Identify which cell holds the provided text, then report its [x, y] central coordinate. 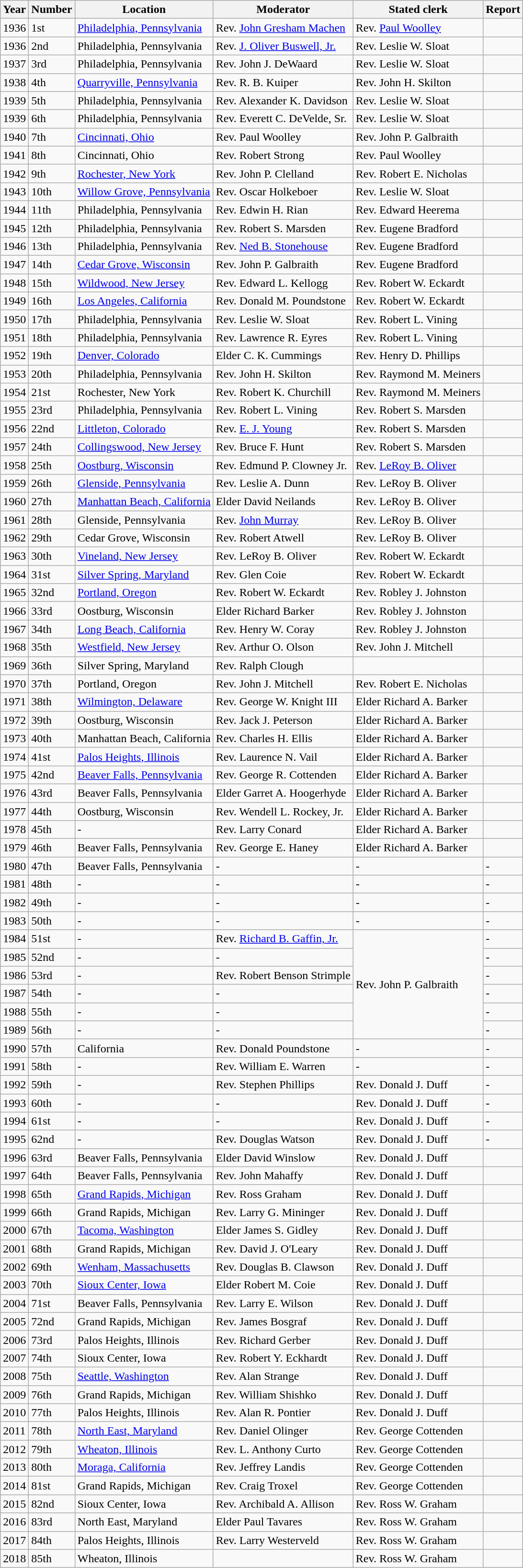
1978 [14, 830]
Rev. Jack J. Peterson [283, 720]
Rev. Edmund P. Clowney Jr. [283, 465]
84th [52, 1540]
Rev. Edward Heerema [418, 210]
Rev. John Murray [283, 519]
Rev. John Mahaffy [283, 1176]
81st [52, 1486]
1942 [14, 173]
Rev. Ralph Clough [283, 666]
80th [52, 1467]
67th [52, 1230]
1941 [14, 155]
68th [52, 1249]
31st [52, 575]
77th [52, 1413]
Westfield, New Jersey [144, 647]
6th [52, 119]
76th [52, 1395]
Elder Robert M. Coie [283, 1285]
37th [52, 684]
Rev. Robert Y. Eckhardt [283, 1358]
Elder Garret A. Hoogerhyde [283, 793]
51st [52, 939]
Rev. George E. Haney [283, 848]
1971 [14, 702]
39th [52, 720]
2011 [14, 1431]
1994 [14, 1121]
Rev. Alan Strange [283, 1376]
1977 [14, 812]
Elder David Neilands [283, 501]
Rev. George R. Cottenden [283, 775]
2009 [14, 1395]
Rev. Ned B. Stonehouse [283, 247]
Vineland, New Jersey [144, 556]
California [144, 1048]
2006 [14, 1340]
1946 [14, 247]
2002 [14, 1267]
2004 [14, 1303]
2012 [14, 1449]
3rd [52, 64]
1967 [14, 629]
9th [52, 173]
Elder James S. Gidley [283, 1230]
47th [52, 866]
1976 [14, 793]
2017 [14, 1540]
1949 [14, 301]
61st [52, 1121]
Rev. Robert K. Churchill [283, 392]
Location [144, 10]
Rev. Henry D. Phillips [418, 356]
1953 [14, 374]
Rev. William Shishko [283, 1395]
Year [14, 10]
2000 [14, 1230]
41st [52, 756]
23rd [52, 410]
1963 [14, 556]
Rev. Donald M. Poundstone [283, 301]
Rev. John J. DeWaard [283, 64]
36th [52, 666]
46th [52, 848]
7th [52, 137]
1989 [14, 1030]
Wenham, Massachusetts [144, 1267]
1979 [14, 848]
Rev. Jeffrey Landis [283, 1467]
1988 [14, 1012]
24th [52, 447]
1981 [14, 884]
1st [52, 28]
1952 [14, 356]
Seattle, Washington [144, 1376]
Rev. Alexander K. Davidson [283, 101]
2016 [14, 1522]
1995 [14, 1139]
70th [52, 1285]
1970 [14, 684]
Rev. Larry G. Mininger [283, 1212]
2nd [52, 46]
64th [52, 1176]
Stated clerk [418, 10]
2010 [14, 1413]
1975 [14, 775]
1968 [14, 647]
Denver, Colorado [144, 356]
1983 [14, 921]
Rev. James Bosgraf [283, 1321]
Rev. Larry Conard [283, 830]
Rev. Laurence N. Vail [283, 756]
Rev. Arthur O. Olson [283, 647]
Tacoma, Washington [144, 1230]
1951 [14, 338]
Elder Paul Tavares [283, 1522]
1969 [14, 666]
Rev. R. B. Kuiper [283, 82]
71st [52, 1303]
1993 [14, 1103]
32nd [52, 593]
Collingswood, New Jersey [144, 447]
1960 [14, 501]
66th [52, 1212]
1938 [14, 82]
Rev. Wendell L. Rockey, Jr. [283, 812]
1998 [14, 1194]
69th [52, 1267]
52nd [52, 957]
2015 [14, 1504]
82nd [52, 1504]
2003 [14, 1285]
2014 [14, 1486]
Rev. E. J. Young [283, 429]
18th [52, 338]
Rev. Archibald A. Allison [283, 1504]
50th [52, 921]
1964 [14, 575]
59th [52, 1084]
1943 [14, 192]
63rd [52, 1158]
Rev. Richard B. Gaffin, Jr. [283, 939]
60th [52, 1103]
Moraga, California [144, 1467]
2005 [14, 1321]
38th [52, 702]
54th [52, 993]
28th [52, 519]
1958 [14, 465]
Rev. John P. Clelland [283, 173]
27th [52, 501]
Rev. Larry E. Wilson [283, 1303]
44th [52, 812]
49th [52, 902]
2001 [14, 1249]
Elder David Winslow [283, 1158]
1980 [14, 866]
57th [52, 1048]
1937 [14, 64]
Rev. Douglas B. Clawson [283, 1267]
1965 [14, 593]
1982 [14, 902]
8th [52, 155]
Quarryville, Pennsylvania [144, 82]
19th [52, 356]
2018 [14, 1558]
79th [52, 1449]
Rev. Robert Atwell [283, 538]
Willow Grove, Pennsylvania [144, 192]
Rev. William E. Warren [283, 1066]
5th [52, 101]
14th [52, 265]
Rev. Charles H. Ellis [283, 738]
25th [52, 465]
1962 [14, 538]
55th [52, 1012]
1948 [14, 283]
Rev. Robert Benson Strimple [283, 975]
1966 [14, 611]
Rev. Richard Gerber [283, 1340]
1996 [14, 1158]
12th [52, 228]
1972 [14, 720]
Rev. L. Anthony Curto [283, 1449]
26th [52, 483]
34th [52, 629]
65th [52, 1194]
1961 [14, 519]
10th [52, 192]
83rd [52, 1522]
Rev. Craig Troxel [283, 1486]
35th [52, 647]
Rev. Donald Poundstone [283, 1048]
16th [52, 301]
1940 [14, 137]
20th [52, 374]
1954 [14, 392]
Rev. Stephen Phillips [283, 1084]
Los Angeles, California [144, 301]
1986 [14, 975]
Rev. Henry W. Coray [283, 629]
45th [52, 830]
1945 [14, 228]
Report [503, 10]
1959 [14, 483]
53rd [52, 975]
Rev. Leslie A. Dunn [283, 483]
62nd [52, 1139]
56th [52, 1030]
11th [52, 210]
4th [52, 82]
58th [52, 1066]
1973 [14, 738]
1997 [14, 1176]
Rev. George W. Knight III [283, 702]
2007 [14, 1358]
1955 [14, 410]
33rd [52, 611]
Rev. Alan R. Pontier [283, 1413]
1999 [14, 1212]
Rev. Everett C. DeVelde, Sr. [283, 119]
Moderator [283, 10]
1991 [14, 1066]
78th [52, 1431]
1947 [14, 265]
Rev. Daniel Olinger [283, 1431]
Rev. Oscar Holkeboer [283, 192]
Rev. J. Oliver Buswell, Jr. [283, 46]
Rev. Larry Westerveld [283, 1540]
Rev. John Gresham Machen [283, 28]
Rev. Robert Strong [283, 155]
2013 [14, 1467]
30th [52, 556]
72nd [52, 1321]
Number [52, 10]
Rev. Douglas Watson [283, 1139]
Wilmington, Delaware [144, 702]
Rev. Edwin H. Rian [283, 210]
2008 [14, 1376]
Rev. Lawrence R. Eyres [283, 338]
Long Beach, California [144, 629]
1985 [14, 957]
17th [52, 319]
15th [52, 283]
Rev. Glen Coie [283, 575]
1990 [14, 1048]
1992 [14, 1084]
73rd [52, 1340]
43rd [52, 793]
Rev. David J. O'Leary [283, 1249]
40th [52, 738]
Rev. Bruce F. Hunt [283, 447]
1987 [14, 993]
13th [52, 247]
75th [52, 1376]
1950 [14, 319]
42nd [52, 775]
1944 [14, 210]
Elder Richard Barker [283, 611]
1984 [14, 939]
1956 [14, 429]
Littleton, Colorado [144, 429]
Elder C. K. Cummings [283, 356]
1957 [14, 447]
21st [52, 392]
Rev. Ross Graham [283, 1194]
29th [52, 538]
Wildwood, New Jersey [144, 283]
48th [52, 884]
74th [52, 1358]
1974 [14, 756]
22nd [52, 429]
Rev. Edward L. Kellogg [283, 283]
85th [52, 1558]
